Extract the (x, y) coordinate from the center of the cell holding the provided text.  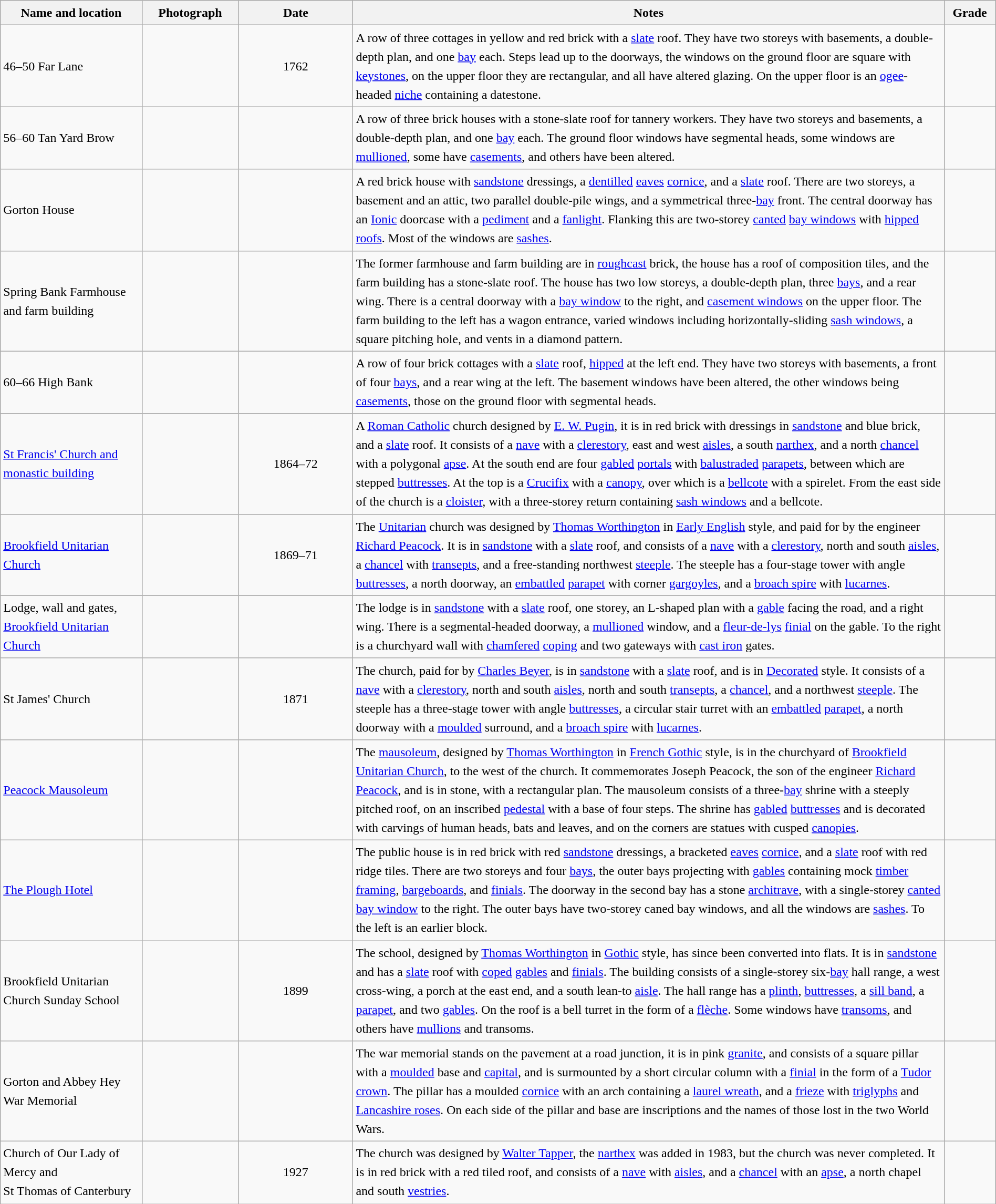
St James' Church (71, 699)
1927 (296, 1173)
St Francis' Church and monastic building (71, 464)
The Plough Hotel (71, 890)
Spring Bank Farmhouse and farm building (71, 301)
1869–71 (296, 555)
1864–72 (296, 464)
Grade (970, 13)
56–60 Tan Yard Brow (71, 138)
Lodge, wall and gates,Brookfield Unitarian Church (71, 626)
46–50 Far Lane (71, 66)
Date (296, 13)
Church of Our Lady of Mercy andSt Thomas of Canterbury (71, 1173)
Photograph (190, 13)
1871 (296, 699)
1762 (296, 66)
Brookfield Unitarian Church (71, 555)
Name and location (71, 13)
Notes (648, 13)
Brookfield Unitarian Church Sunday School (71, 991)
60–66 High Bank (71, 383)
1899 (296, 991)
Gorton and Abbey Hey War Memorial (71, 1091)
Gorton House (71, 210)
Peacock Mausoleum (71, 789)
